Locate the cell with the specified text and output its [x, y] center coordinate. 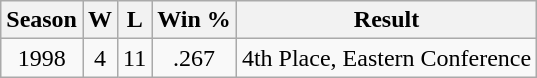
Result [386, 20]
Win % [194, 20]
Season [42, 20]
1998 [42, 58]
.267 [194, 58]
W [100, 20]
L [135, 20]
4th Place, Eastern Conference [386, 58]
4 [100, 58]
11 [135, 58]
